Provide the [x, y] coordinate of the cell's center where the given text is located.  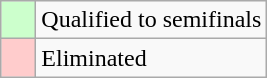
Qualified to semifinals [152, 20]
Eliminated [152, 58]
